Search for the cell housing the specified text and yield its (x, y) center coordinate. 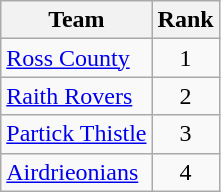
3 (186, 134)
Raith Rovers (76, 96)
Partick Thistle (76, 134)
Rank (186, 20)
1 (186, 58)
Ross County (76, 58)
Team (76, 20)
Airdrieonians (76, 172)
4 (186, 172)
2 (186, 96)
